Pinpoint the cell where the given text exists, returning its (x, y) midpoint coordinate. 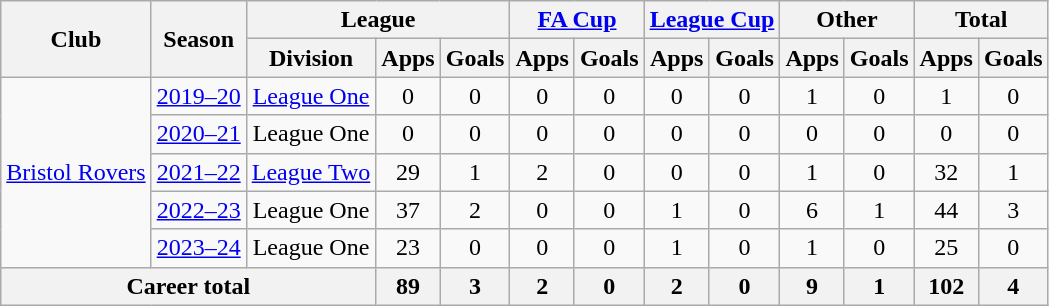
2021–22 (198, 172)
League Two (311, 172)
League Cup (712, 20)
25 (946, 248)
Club (76, 39)
37 (408, 210)
League (378, 20)
Bristol Rovers (76, 172)
44 (946, 210)
Division (311, 58)
Total (981, 20)
2022–23 (198, 210)
Other (847, 20)
29 (408, 172)
Season (198, 39)
89 (408, 286)
Career total (188, 286)
102 (946, 286)
FA Cup (577, 20)
2020–21 (198, 134)
4 (1013, 286)
23 (408, 248)
9 (812, 286)
2019–20 (198, 96)
6 (812, 210)
32 (946, 172)
2023–24 (198, 248)
